Capture the cell that displays the provided text and extract its [x, y] central coordinate. 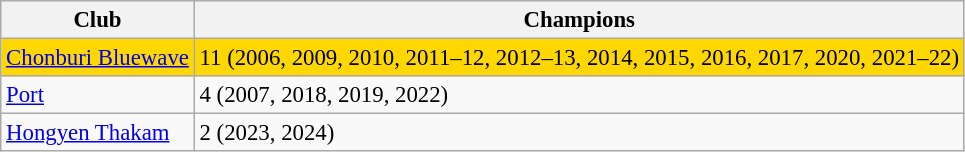
Champions [579, 20]
4 (2007, 2018, 2019, 2022) [579, 95]
Chonburi Bluewave [98, 58]
Port [98, 95]
11 (2006, 2009, 2010, 2011–12, 2012–13, 2014, 2015, 2016, 2017, 2020, 2021–22) [579, 58]
Hongyen Thakam [98, 133]
2 (2023, 2024) [579, 133]
Club [98, 20]
